Identify which cell holds the provided text, then report its (x, y) central coordinate. 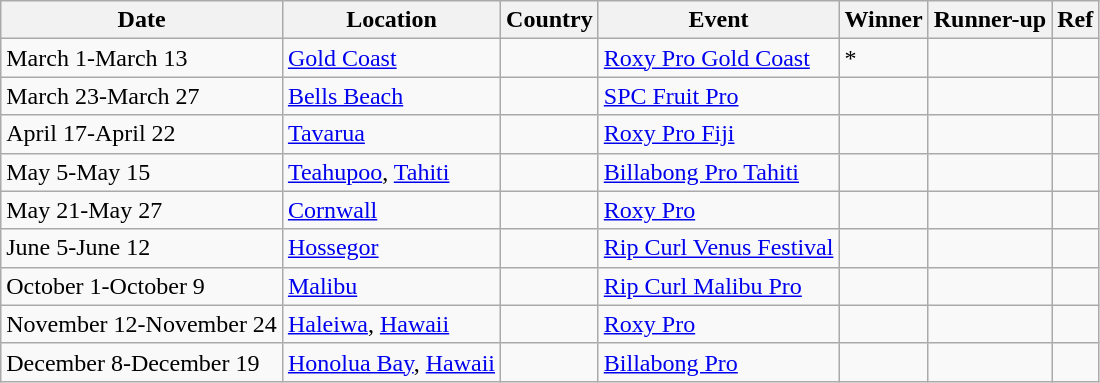
Winner (884, 20)
October 1-October 9 (142, 286)
Cornwall (391, 210)
Teahupoo, Tahiti (391, 172)
Country (550, 20)
March 23-March 27 (142, 96)
Event (718, 20)
March 1-March 13 (142, 58)
Honolua Bay, Hawaii (391, 362)
Hossegor (391, 248)
* (884, 58)
Bells Beach (391, 96)
Tavarua (391, 134)
Billabong Pro (718, 362)
Rip Curl Malibu Pro (718, 286)
April 17-April 22 (142, 134)
Location (391, 20)
June 5-June 12 (142, 248)
Billabong Pro Tahiti (718, 172)
December 8-December 19 (142, 362)
Runner-up (990, 20)
Gold Coast (391, 58)
Malibu (391, 286)
Haleiwa, Hawaii (391, 324)
November 12-November 24 (142, 324)
May 21-May 27 (142, 210)
SPC Fruit Pro (718, 96)
Ref (1076, 20)
Roxy Pro Fiji (718, 134)
Date (142, 20)
Roxy Pro Gold Coast (718, 58)
May 5-May 15 (142, 172)
Rip Curl Venus Festival (718, 248)
